For the text-containing cell, return its midpoint in (X, Y) coordinate format. 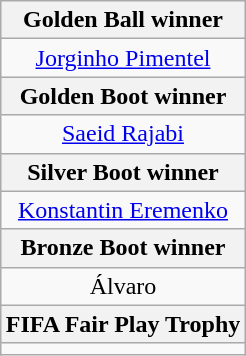
Álvaro (123, 286)
Bronze Boot winner (123, 248)
Konstantin Eremenko (123, 210)
Silver Boot winner (123, 172)
Saeid Rajabi (123, 134)
Jorginho Pimentel (123, 58)
FIFA Fair Play Trophy (123, 324)
Golden Boot winner (123, 96)
Golden Ball winner (123, 20)
